Detect which cell encompasses the target text, then output its (x, y) center coordinate. 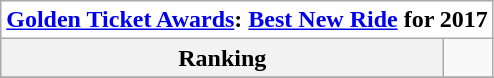
Golden Ticket Awards: Best New Ride for 2017 (248, 20)
Ranking (222, 58)
